Search for the cell housing the specified text and yield its [x, y] center coordinate. 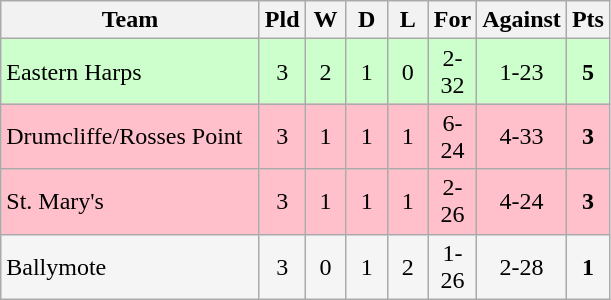
W [326, 20]
2-26 [452, 202]
1-26 [452, 266]
Eastern Harps [130, 72]
Team [130, 20]
Ballymote [130, 266]
St. Mary's [130, 202]
Against [522, 20]
Pld [282, 20]
4-24 [522, 202]
1-23 [522, 72]
6-24 [452, 136]
Drumcliffe/Rosses Point [130, 136]
2-28 [522, 266]
For [452, 20]
D [366, 20]
2-32 [452, 72]
4-33 [522, 136]
Pts [588, 20]
5 [588, 72]
L [408, 20]
